Return the (x, y) coordinate for the center point of the cell that contains the specified text.  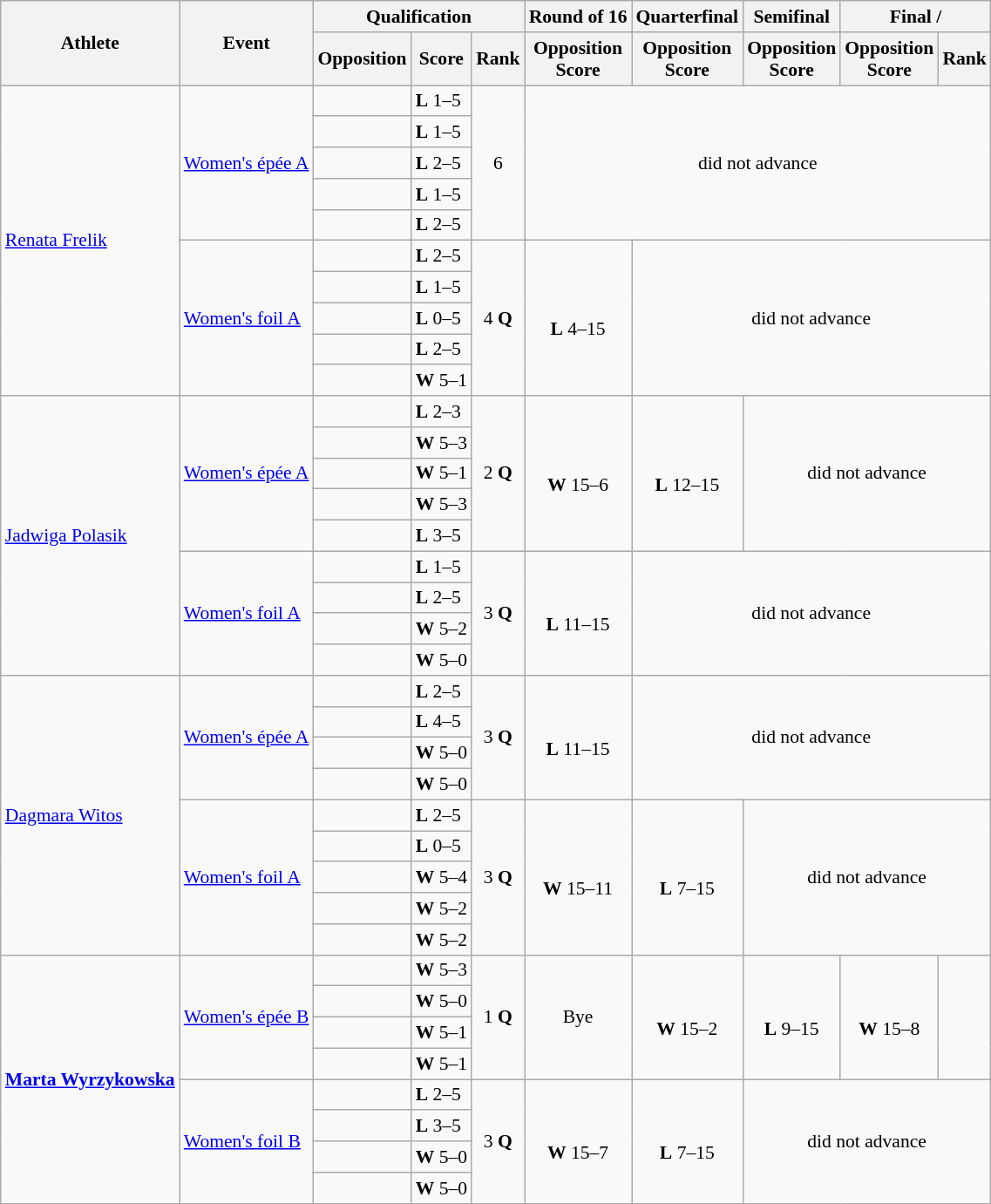
L 12–15 (687, 473)
W 15–7 (579, 1141)
W 15–2 (687, 1017)
W 15–11 (579, 877)
L 4–5 (441, 722)
Jadwiga Polasik (91, 535)
Round of 16 (579, 17)
Final / (915, 17)
Event (247, 44)
Qualification (418, 17)
Bye (579, 1017)
Women's épée B (247, 1017)
6 (499, 163)
Marta Wyrzykowska (91, 1079)
L 9–15 (791, 1017)
W 5–4 (441, 878)
L 4–15 (579, 318)
Quarterfinal (687, 17)
Athlete (91, 44)
Semifinal (791, 17)
4 Q (499, 318)
Renata Frelik (91, 241)
1 Q (499, 1017)
W 15–6 (579, 473)
Score (441, 59)
W 15–8 (889, 1017)
Dagmara Witos (91, 816)
L 2–3 (441, 412)
Women's foil B (247, 1141)
Opposition (362, 59)
2 Q (499, 473)
